Search for the cell housing the specified text and yield its (x, y) center coordinate. 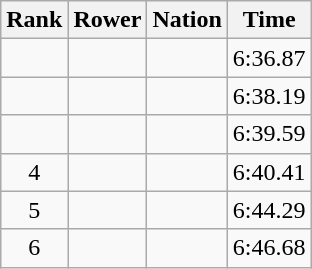
Time (269, 20)
Rower (108, 20)
6:44.29 (269, 210)
6:46.68 (269, 248)
6 (34, 248)
4 (34, 172)
6:39.59 (269, 134)
5 (34, 210)
Nation (187, 20)
6:38.19 (269, 96)
6:40.41 (269, 172)
Rank (34, 20)
6:36.87 (269, 58)
